For the text-containing cell, return its midpoint in (x, y) coordinate format. 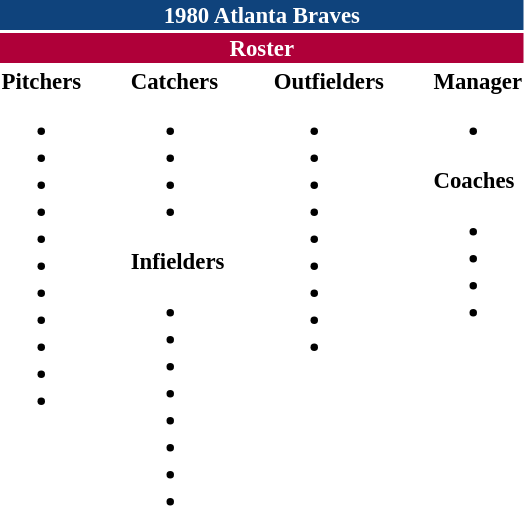
1980 Atlanta Braves (262, 15)
Roster (262, 48)
